Provide the (X, Y) coordinate of the cell's center where the given text is located.  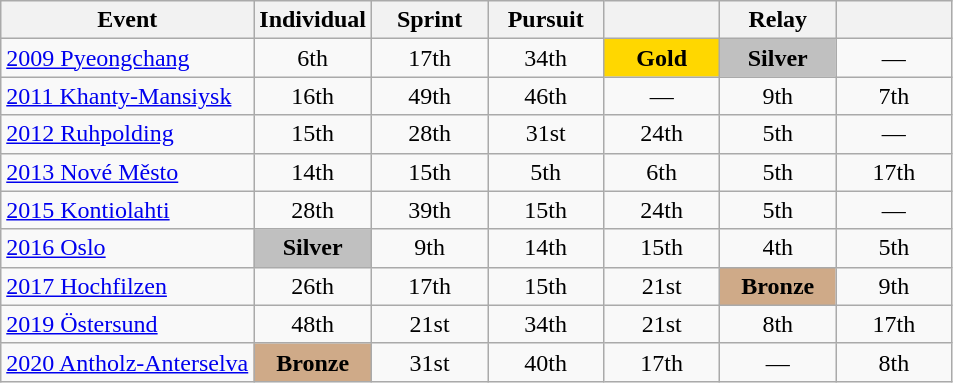
Sprint (430, 20)
Gold (662, 58)
48th (313, 324)
49th (430, 96)
Individual (313, 20)
Pursuit (546, 20)
16th (313, 96)
40th (546, 362)
Event (128, 20)
Relay (778, 20)
2012 Ruhpolding (128, 134)
2015 Kontiolahti (128, 210)
4th (778, 248)
26th (313, 286)
2017 Hochfilzen (128, 286)
2016 Oslo (128, 248)
7th (894, 96)
2011 Khanty-Mansiysk (128, 96)
39th (430, 210)
2020 Antholz-Anterselva (128, 362)
2019 Östersund (128, 324)
2013 Nové Město (128, 172)
2009 Pyeongchang (128, 58)
46th (546, 96)
